Search for the cell housing the specified text and yield its [X, Y] center coordinate. 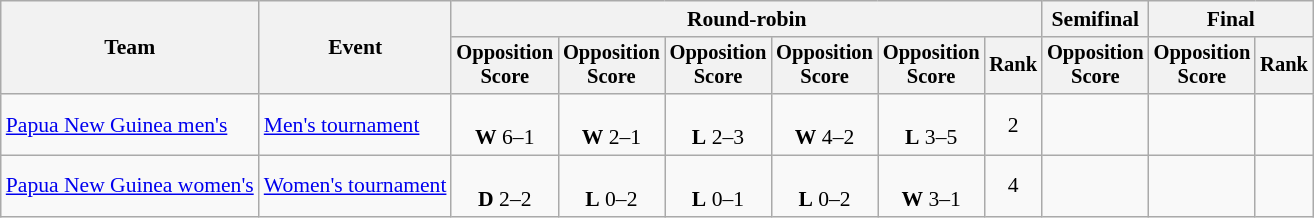
Event [356, 48]
Final [1231, 19]
Round-robin [746, 19]
W 3–1 [932, 186]
2 [1013, 124]
L 0–1 [718, 186]
W 2–1 [612, 124]
W 6–1 [504, 124]
4 [1013, 186]
Team [130, 48]
Papua New Guinea women's [130, 186]
Papua New Guinea men's [130, 124]
Semifinal [1096, 19]
L 3–5 [932, 124]
Women's tournament [356, 186]
L 2–3 [718, 124]
D 2–2 [504, 186]
Men's tournament [356, 124]
W 4–2 [824, 124]
